Scan for the cell matching the given text and deliver its (x, y) coordinate at center. 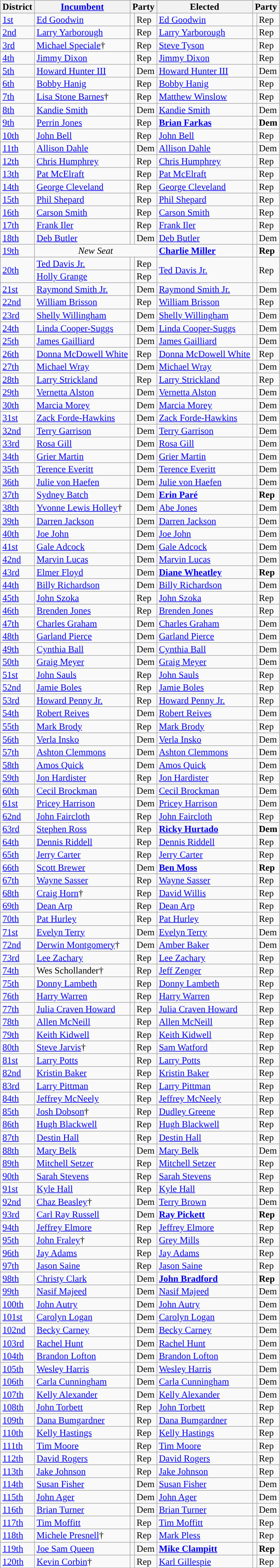
101st (17, 1318)
38th (17, 508)
Scott Brewer (82, 868)
Elected (205, 7)
52nd (17, 688)
37th (17, 495)
110th (17, 1433)
2nd (17, 33)
Ben Moss (205, 868)
83rd (17, 1086)
49th (17, 649)
113th (17, 1472)
60th (17, 791)
8th (17, 110)
64th (17, 842)
27th (17, 367)
4th (17, 58)
43rd (17, 572)
11th (17, 148)
46th (17, 611)
81st (17, 1061)
35th (17, 469)
99th (17, 1291)
33rd (17, 444)
90th (17, 1176)
54th (17, 714)
Yvonne Lewis Holley† (82, 508)
Elmer Floyd (82, 572)
109th (17, 1420)
Perrin Jones (82, 122)
Mark Pless (205, 1536)
Chaz Beasley† (82, 1202)
David Willis (205, 893)
John Bradford (205, 1279)
Karl Gillespie (205, 1561)
9th (17, 122)
Steve Tyson (205, 46)
5th (17, 71)
36th (17, 482)
Amber Baker (205, 945)
22nd (17, 303)
31st (17, 418)
1st (17, 20)
68th (17, 893)
89th (17, 1163)
Stephen Ross (82, 829)
Joe Sam Queen (82, 1548)
6th (17, 84)
85th (17, 1112)
95th (17, 1240)
Ray Pickett (205, 1215)
67th (17, 880)
Mike Clampitt (205, 1548)
10th (17, 135)
69th (17, 906)
56th (17, 739)
61st (17, 804)
18th (17, 238)
23rd (17, 315)
66th (17, 868)
Craig Horn† (82, 893)
117th (17, 1523)
3rd (17, 46)
Christy Clark (82, 1279)
82nd (17, 1073)
75th (17, 983)
28th (17, 379)
74th (17, 970)
112th (17, 1459)
119th (17, 1548)
Wes Schollander† (82, 970)
84th (17, 1099)
71st (17, 932)
50th (17, 662)
Diane Wheatley (205, 572)
Abe Jones (205, 508)
103rd (17, 1343)
92nd (17, 1202)
13th (17, 174)
26th (17, 354)
53rd (17, 701)
Josh Dobson† (82, 1112)
19th (17, 251)
Grey Mills (205, 1240)
55th (17, 726)
Jeff Zenger (205, 970)
78th (17, 1022)
32nd (17, 431)
41st (17, 547)
15th (17, 200)
New Seat (96, 251)
87th (17, 1137)
65th (17, 855)
Erin Paré (205, 495)
100th (17, 1304)
25th (17, 341)
79th (17, 1034)
John Fraley† (82, 1240)
Lisa Stone Barnes† (82, 97)
17th (17, 225)
39th (17, 521)
45th (17, 598)
47th (17, 623)
Brian Farkas (205, 122)
Holly Grange (82, 277)
97th (17, 1266)
Carl Ray Russell (82, 1215)
Steve Jarvis† (82, 1048)
76th (17, 996)
Sam Watford (205, 1048)
40th (17, 534)
20th (17, 270)
63rd (17, 829)
21st (17, 290)
94th (17, 1227)
98th (17, 1279)
Derwin Montgomery† (82, 945)
7th (17, 97)
73rd (17, 958)
44th (17, 585)
Dudley Greene (205, 1112)
29th (17, 392)
Michael Speciale† (82, 46)
116th (17, 1510)
District (17, 7)
70th (17, 919)
48th (17, 636)
91st (17, 1189)
30th (17, 405)
111th (17, 1446)
86th (17, 1125)
108th (17, 1407)
51st (17, 675)
Ricky Hurtado (205, 829)
96th (17, 1253)
16th (17, 212)
12th (17, 161)
Kevin Corbin† (82, 1561)
102nd (17, 1330)
107th (17, 1394)
59th (17, 778)
14th (17, 187)
104th (17, 1356)
Terry Brown (205, 1202)
114th (17, 1484)
62nd (17, 816)
34th (17, 457)
Sydney Batch (82, 495)
42nd (17, 559)
93rd (17, 1215)
80th (17, 1048)
72nd (17, 945)
Charlie Miller (205, 251)
115th (17, 1497)
77th (17, 1009)
88th (17, 1150)
120th (17, 1561)
58th (17, 765)
118th (17, 1536)
Michele Presnell† (82, 1536)
Incumbent (82, 7)
106th (17, 1381)
57th (17, 752)
Matthew Winslow (205, 97)
24th (17, 328)
105th (17, 1369)
